Return the [X, Y] coordinate for the center point of the cell that contains the specified text.  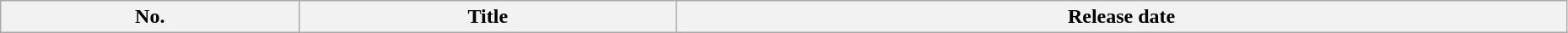
Title [488, 17]
No. [150, 17]
Release date [1122, 17]
